From the cell containing the given text, extract its center point as [X, Y] coordinate. 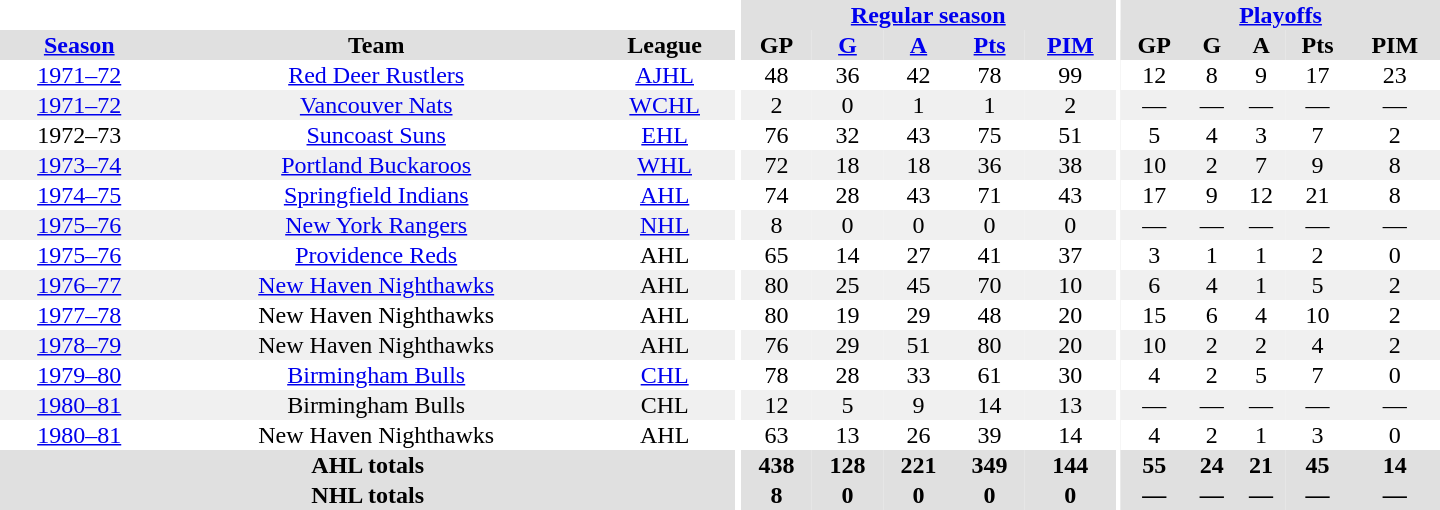
70 [990, 285]
30 [1070, 375]
19 [848, 315]
27 [918, 255]
41 [990, 255]
144 [1070, 465]
99 [1070, 75]
349 [990, 465]
1978–79 [80, 345]
75 [990, 135]
42 [918, 75]
1979–80 [80, 375]
71 [990, 195]
AJHL [665, 75]
EHL [665, 135]
1973–74 [80, 165]
1977–78 [80, 315]
23 [1394, 75]
33 [918, 375]
38 [1070, 165]
1974–75 [80, 195]
72 [776, 165]
128 [848, 465]
NHL [665, 225]
Portland Buckaroos [376, 165]
Season [80, 45]
Regular season [928, 15]
Playoffs [1280, 15]
Springfield Indians [376, 195]
221 [918, 465]
Suncoast Suns [376, 135]
25 [848, 285]
24 [1212, 465]
65 [776, 255]
37 [1070, 255]
55 [1154, 465]
15 [1154, 315]
Providence Reds [376, 255]
WHL [665, 165]
AHL totals [368, 465]
61 [990, 375]
New York Rangers [376, 225]
Vancouver Nats [376, 105]
32 [848, 135]
Red Deer Rustlers [376, 75]
NHL totals [368, 495]
1976–77 [80, 285]
74 [776, 195]
WCHL [665, 105]
438 [776, 465]
26 [918, 435]
1972–73 [80, 135]
63 [776, 435]
Team [376, 45]
39 [990, 435]
League [665, 45]
